Find where the given text appears and provide that cell's center as (X, Y) coordinate. 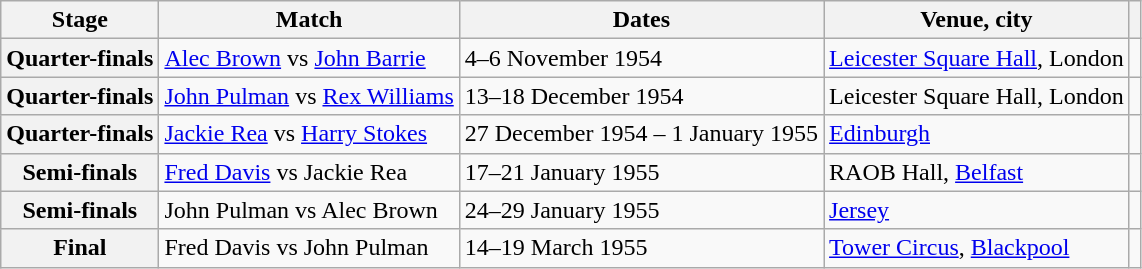
13–18 December 1954 (641, 96)
Venue, city (977, 20)
John Pulman vs Rex Williams (309, 96)
Dates (641, 20)
Stage (80, 20)
24–29 January 1955 (641, 210)
14–19 March 1955 (641, 248)
Edinburgh (977, 134)
Tower Circus, Blackpool (977, 248)
4–6 November 1954 (641, 58)
Alec Brown vs John Barrie (309, 58)
17–21 January 1955 (641, 172)
Fred Davis vs Jackie Rea (309, 172)
Jersey (977, 210)
27 December 1954 – 1 January 1955 (641, 134)
RAOB Hall, Belfast (977, 172)
Final (80, 248)
John Pulman vs Alec Brown (309, 210)
Jackie Rea vs Harry Stokes (309, 134)
Fred Davis vs John Pulman (309, 248)
Match (309, 20)
